Locate the cell with the specified text and output its [x, y] center coordinate. 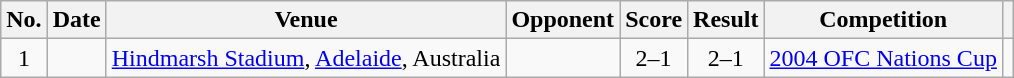
Date [76, 20]
Opponent [563, 20]
Competition [883, 20]
2004 OFC Nations Cup [883, 58]
Venue [306, 20]
Hindmarsh Stadium, Adelaide, Australia [306, 58]
No. [24, 20]
Result [726, 20]
Score [654, 20]
1 [24, 58]
